Extract the (X, Y) coordinate from the center of the cell holding the provided text.  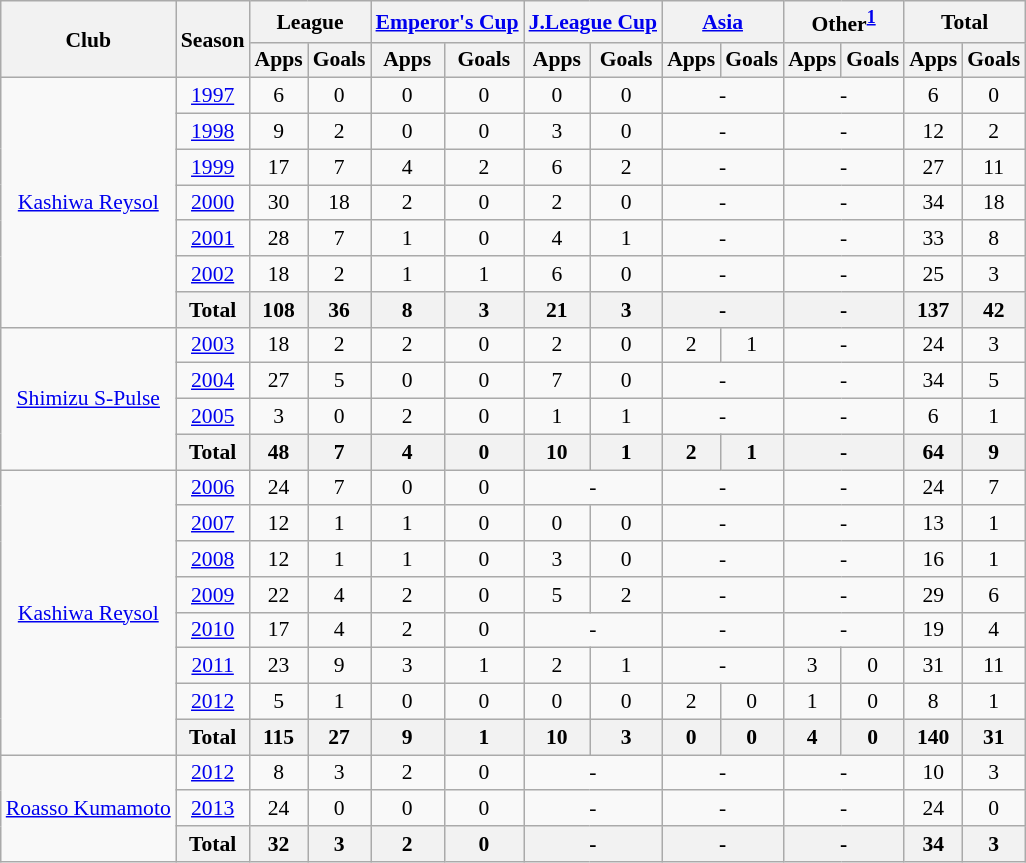
1998 (213, 132)
2013 (213, 809)
115 (278, 737)
33 (933, 239)
Shimizu S-Pulse (88, 398)
2009 (213, 595)
36 (340, 310)
Asia (722, 22)
29 (933, 595)
Club (88, 40)
2003 (213, 345)
19 (933, 630)
2011 (213, 666)
2008 (213, 559)
32 (278, 844)
Season (213, 40)
2007 (213, 524)
16 (933, 559)
137 (933, 310)
140 (933, 737)
League (310, 22)
21 (557, 310)
23 (278, 666)
64 (933, 452)
13 (933, 524)
1999 (213, 167)
Other1 (844, 22)
25 (933, 274)
30 (278, 203)
2005 (213, 417)
48 (278, 452)
2001 (213, 239)
2004 (213, 381)
Emperor's Cup (448, 22)
J.League Cup (593, 22)
108 (278, 310)
2000 (213, 203)
2010 (213, 630)
Roasso Kumamoto (88, 808)
22 (278, 595)
1997 (213, 96)
2006 (213, 488)
28 (278, 239)
2002 (213, 274)
42 (994, 310)
